Output the (X, Y) coordinate of the center of the cell containing the given text.  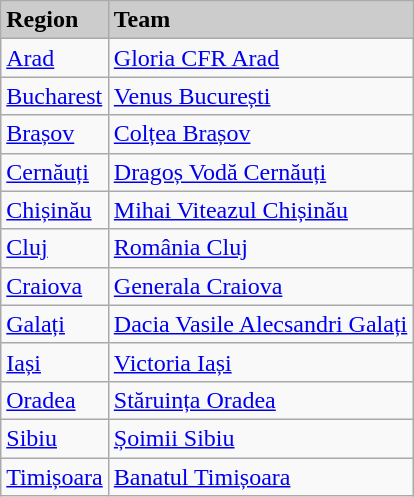
Stăruința Oradea (260, 400)
Generala Craiova (260, 286)
Cernăuți (55, 172)
Brașov (55, 134)
Gloria CFR Arad (260, 58)
Mihai Viteazul Chișinău (260, 210)
Victoria Iași (260, 362)
Region (55, 20)
Iași (55, 362)
Bucharest (55, 96)
Cluj (55, 248)
Dragoș Vodă Cernăuți (260, 172)
Colțea Brașov (260, 134)
Banatul Timișoara (260, 477)
Timișoara (55, 477)
Sibiu (55, 438)
Craiova (55, 286)
Șoimii Sibiu (260, 438)
Venus București (260, 96)
Galați (55, 324)
România Cluj (260, 248)
Team (260, 20)
Dacia Vasile Alecsandri Galați (260, 324)
Oradea (55, 400)
Arad (55, 58)
Chișinău (55, 210)
